Find where the given text appears and provide that cell's center as [x, y] coordinate. 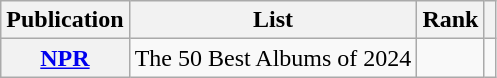
Publication [65, 20]
NPR [65, 58]
Rank [450, 20]
List [273, 20]
The 50 Best Albums of 2024 [273, 58]
